Find where the given text appears and provide that cell's center as [x, y] coordinate. 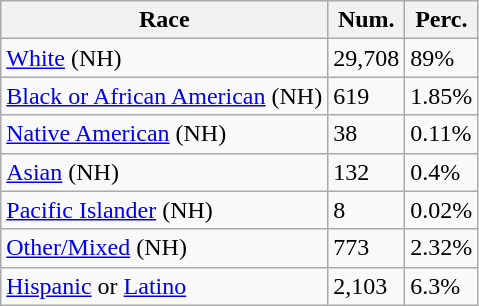
Num. [366, 20]
619 [366, 96]
Other/Mixed (NH) [164, 248]
Native American (NH) [164, 134]
Pacific Islander (NH) [164, 210]
8 [366, 210]
Asian (NH) [164, 172]
Hispanic or Latino [164, 286]
89% [442, 58]
White (NH) [164, 58]
Black or African American (NH) [164, 96]
2.32% [442, 248]
773 [366, 248]
29,708 [366, 58]
132 [366, 172]
Perc. [442, 20]
0.02% [442, 210]
0.11% [442, 134]
6.3% [442, 286]
38 [366, 134]
1.85% [442, 96]
2,103 [366, 286]
Race [164, 20]
0.4% [442, 172]
